Scan for the cell matching the given text and deliver its [X, Y] coordinate at center. 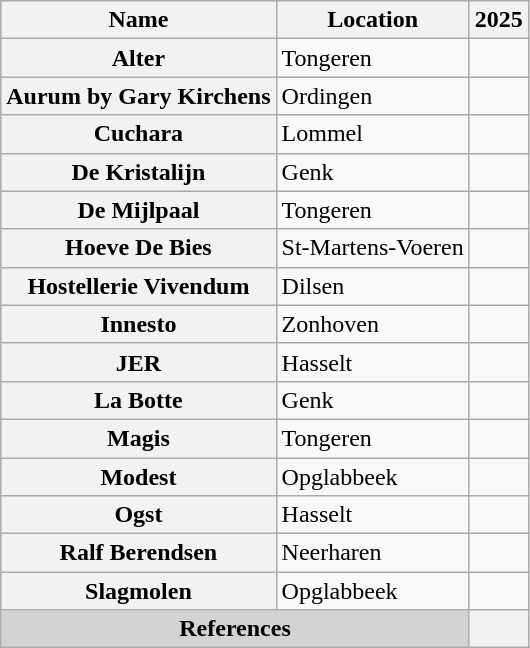
Ralf Berendsen [138, 553]
La Botte [138, 400]
Cuchara [138, 134]
2025 [498, 20]
References [236, 629]
De Kristalijn [138, 172]
Location [372, 20]
Innesto [138, 324]
Hostellerie Vivendum [138, 286]
Ordingen [372, 96]
St-Martens-Voeren [372, 248]
Ogst [138, 515]
JER [138, 362]
Modest [138, 477]
Alter [138, 58]
Aurum by Gary Kirchens [138, 96]
Zonhoven [372, 324]
Slagmolen [138, 591]
Neerharen [372, 553]
Hoeve De Bies [138, 248]
Dilsen [372, 286]
Lommel [372, 134]
Magis [138, 438]
Name [138, 20]
De Mijlpaal [138, 210]
